Return the [x, y] coordinate for the center point of the cell that contains the specified text.  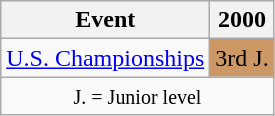
U.S. Championships [106, 58]
3rd J. [242, 58]
2000 [242, 20]
Event [106, 20]
J. = Junior level [138, 96]
